Detect which cell encompasses the target text, then output its [X, Y] center coordinate. 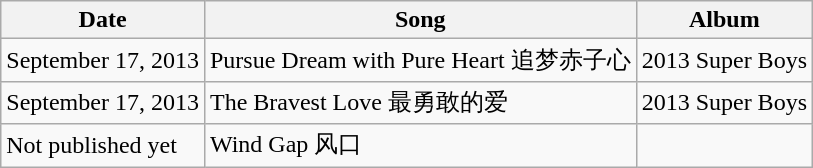
The Bravest Love 最勇敢的爱 [420, 102]
Song [420, 20]
Pursue Dream with Pure Heart 追梦赤子心 [420, 60]
Wind Gap 风口 [420, 146]
Not published yet [103, 146]
Date [103, 20]
Album [724, 20]
